Search for the cell housing the specified text and yield its [x, y] center coordinate. 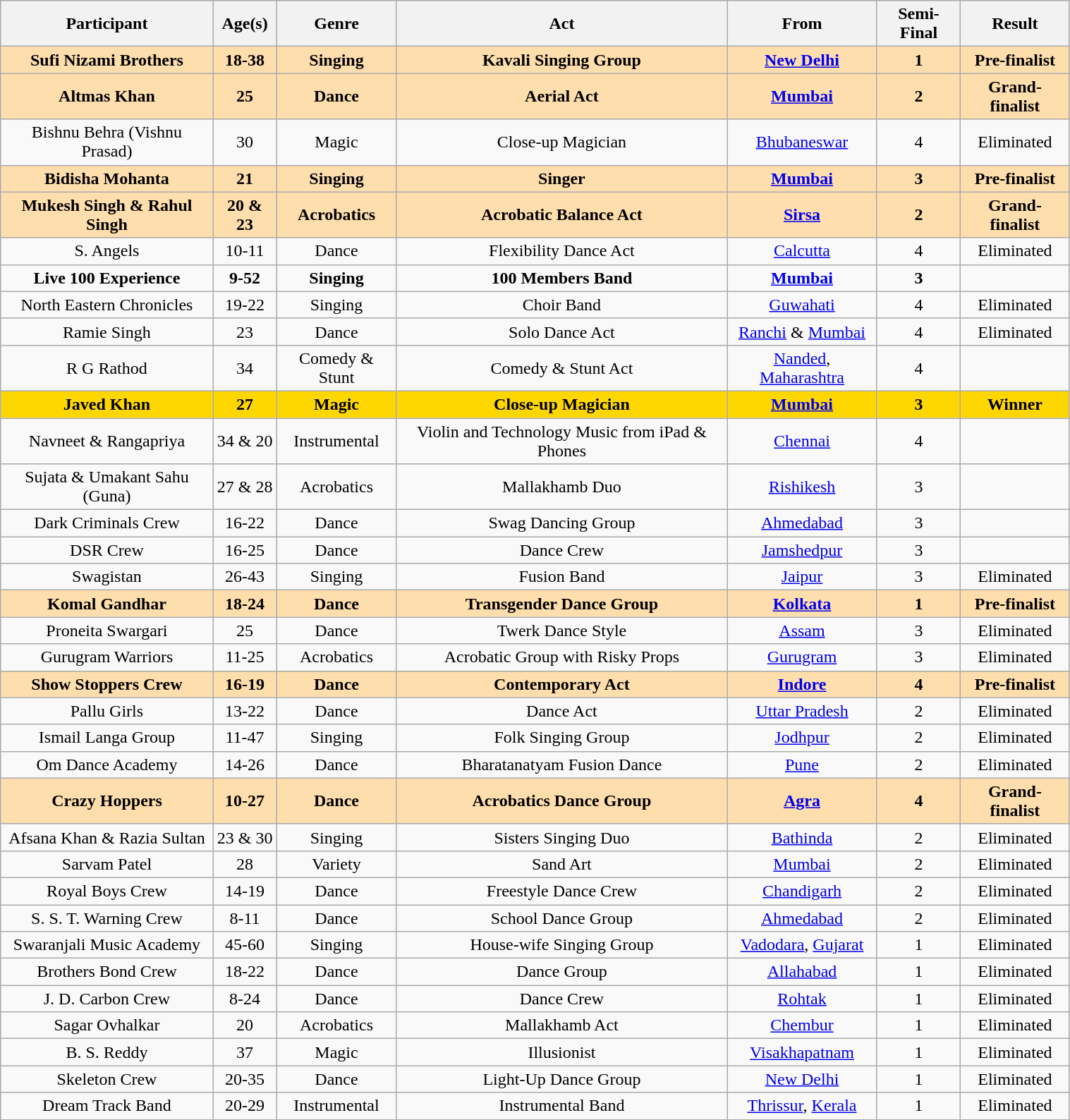
North Eastern Chronicles [107, 305]
Rohtak [803, 999]
Visakhapatnam [803, 1052]
Fusion Band [561, 577]
Ramie Singh [107, 331]
11-47 [245, 738]
Swaranjali Music Academy [107, 945]
Comedy & Stunt [336, 368]
20 [245, 1025]
Swag Dancing Group [561, 523]
8-11 [245, 918]
Choir Band [561, 305]
Sirsa [803, 214]
Gurugram Warriors [107, 657]
Mukesh Singh & Rahul Singh [107, 214]
J. D. Carbon Crew [107, 999]
Semi-Final [918, 24]
Jodhpur [803, 738]
Aerial Act [561, 96]
Contemporary Act [561, 684]
Acrobatic Balance Act [561, 214]
27 [245, 404]
Kavali Singing Group [561, 60]
S. S. T. Warning Crew [107, 918]
Om Dance Academy [107, 765]
Live 100 Experience [107, 278]
Dark Criminals Crew [107, 523]
Proneita Swargari [107, 631]
16-25 [245, 550]
Show Stoppers Crew [107, 684]
20-29 [245, 1106]
Thrissur, Kerala [803, 1106]
Transgender Dance Group [561, 604]
Mallakhamb Duo [561, 487]
Komal Gandhar [107, 604]
Sarvam Patel [107, 864]
16-19 [245, 684]
100 Members Band [561, 278]
34 [245, 368]
8-24 [245, 999]
Assam [803, 631]
Brothers Bond Crew [107, 972]
Calcutta [803, 251]
Vadodara, Gujarat [803, 945]
Dream Track Band [107, 1106]
30 [245, 142]
10-27 [245, 801]
Sisters Singing Duo [561, 837]
Swagistan [107, 577]
26-43 [245, 577]
Bishnu Behra (Vishnu Prasad) [107, 142]
18-22 [245, 972]
School Dance Group [561, 918]
Act [561, 24]
Jaipur [803, 577]
34 & 20 [245, 440]
Kolkata [803, 604]
Indore [803, 684]
Royal Boys Crew [107, 891]
18-24 [245, 604]
Pune [803, 765]
13-22 [245, 711]
Flexibility Dance Act [561, 251]
23 & 30 [245, 837]
Genre [336, 24]
Ismail Langa Group [107, 738]
Result [1015, 24]
Chembur [803, 1025]
DSR Crew [107, 550]
Afsana Khan & Razia Sultan [107, 837]
16-22 [245, 523]
S. Angels [107, 251]
19-22 [245, 305]
Sand Art [561, 864]
9-52 [245, 278]
11-25 [245, 657]
Variety [336, 864]
28 [245, 864]
Folk Singing Group [561, 738]
45-60 [245, 945]
Altmas Khan [107, 96]
Dance Act [561, 711]
20-35 [245, 1079]
Chandigarh [803, 891]
37 [245, 1052]
Nanded, Maharashtra [803, 368]
Sufi Nizami Brothers [107, 60]
Twerk Dance Style [561, 631]
Instrumental Band [561, 1106]
Chennai [803, 440]
Acrobatics Dance Group [561, 801]
Illusionist [561, 1052]
18-38 [245, 60]
Bathinda [803, 837]
R G Rathod [107, 368]
Comedy & Stunt Act [561, 368]
20 & 23 [245, 214]
Freestyle Dance Crew [561, 891]
Bidisha Mohanta [107, 178]
From [803, 24]
Mallakhamb Act [561, 1025]
Winner [1015, 404]
Ranchi & Mumbai [803, 331]
Bhubaneswar [803, 142]
Crazy Hoppers [107, 801]
14-19 [245, 891]
Rishikesh [803, 487]
27 & 28 [245, 487]
Skeleton Crew [107, 1079]
Participant [107, 24]
Solo Dance Act [561, 331]
Dance Group [561, 972]
Sujata & Umakant Sahu (Guna) [107, 487]
Pallu Girls [107, 711]
Bharatanatyam Fusion Dance [561, 765]
Javed Khan [107, 404]
Age(s) [245, 24]
Gurugram [803, 657]
Allahabad [803, 972]
Agra [803, 801]
10-11 [245, 251]
House-wife Singing Group [561, 945]
Guwahati [803, 305]
Sagar Ovhalkar [107, 1025]
21 [245, 178]
Violin and Technology Music from iPad & Phones [561, 440]
Acrobatic Group with Risky Props [561, 657]
Light-Up Dance Group [561, 1079]
23 [245, 331]
14-26 [245, 765]
Navneet & Rangapriya [107, 440]
Jamshedpur [803, 550]
B. S. Reddy [107, 1052]
Singer [561, 178]
Uttar Pradesh [803, 711]
